Return the (X, Y) coordinate for the center point of the cell that contains the specified text.  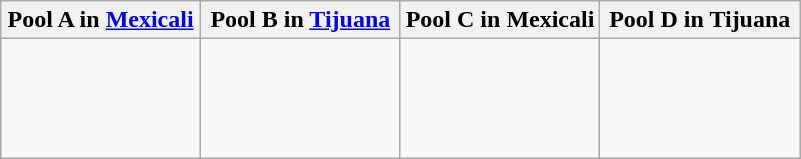
Pool A in Mexicali (101, 20)
Pool D in Tijuana (700, 20)
Pool B in Tijuana (300, 20)
Pool C in Mexicali (500, 20)
